Extract the (x, y) coordinate from the center of the cell holding the provided text.  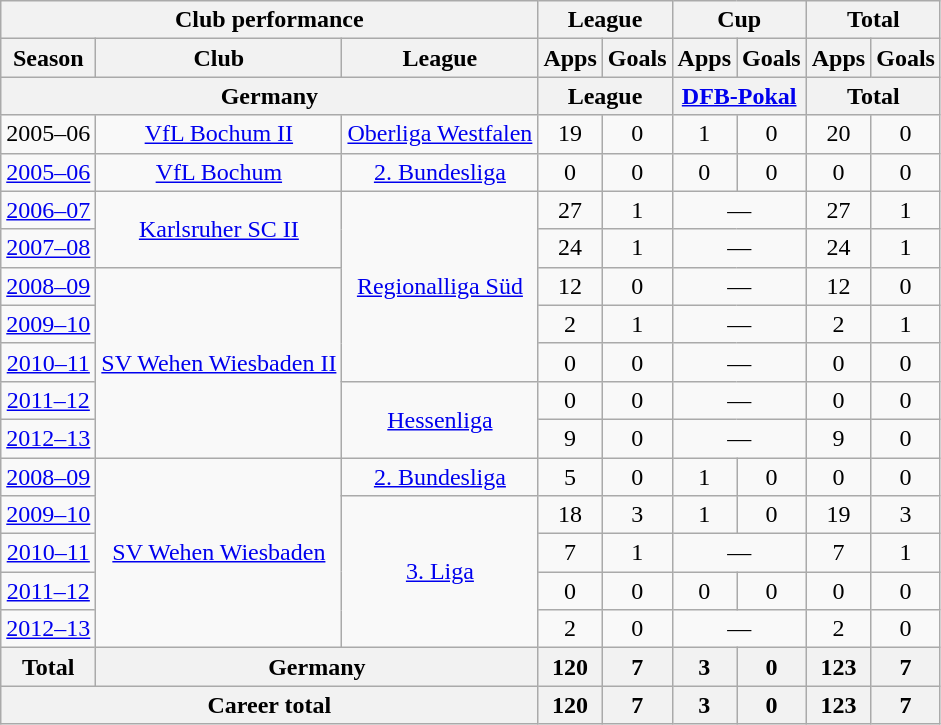
5 (570, 477)
SV Wehen Wiesbaden II (219, 362)
Regionalliga Süd (440, 286)
2006–07 (48, 210)
3. Liga (440, 572)
Karlsruher SC II (219, 229)
20 (838, 134)
Club performance (270, 20)
2007–08 (48, 248)
Oberliga Westfalen (440, 134)
18 (570, 515)
VfL Bochum II (219, 134)
Career total (270, 705)
Hessenliga (440, 419)
Season (48, 58)
DFB-Pokal (739, 96)
Cup (739, 20)
SV Wehen Wiesbaden (219, 553)
VfL Bochum (219, 172)
Club (219, 58)
